Scan for the cell matching the given text and deliver its (X, Y) coordinate at center. 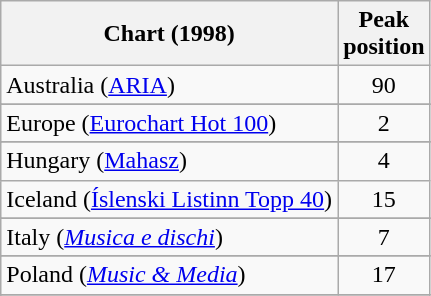
4 (384, 161)
2 (384, 123)
15 (384, 199)
90 (384, 85)
7 (384, 237)
Europe (Eurochart Hot 100) (170, 123)
Poland (Music & Media) (170, 275)
Hungary (Mahasz) (170, 161)
Australia (ARIA) (170, 85)
Iceland (Íslenski Listinn Topp 40) (170, 199)
17 (384, 275)
Chart (1998) (170, 34)
Peakposition (384, 34)
Italy (Musica e dischi) (170, 237)
